Find where the given text appears and provide that cell's center as (x, y) coordinate. 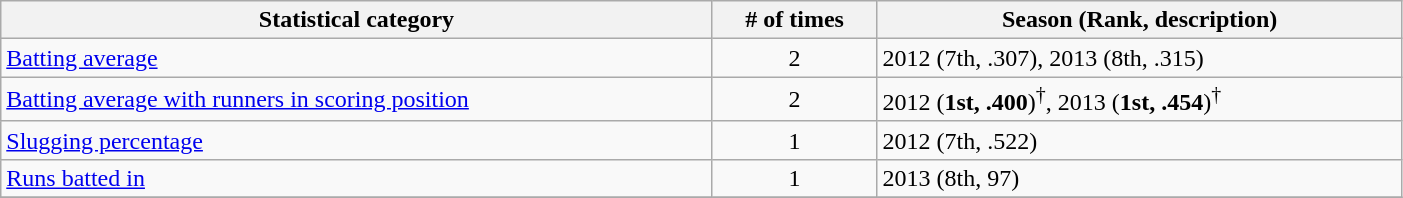
Batting average with runners in scoring position (356, 100)
Batting average (356, 58)
# of times (794, 20)
Season (Rank, description) (1140, 20)
2013 (8th, 97) (1140, 178)
2012 (1st, .400)†, 2013 (1st, .454)† (1140, 100)
Slugging percentage (356, 140)
2012 (7th, .522) (1140, 140)
Runs batted in (356, 178)
2012 (7th, .307), 2013 (8th, .315) (1140, 58)
Statistical category (356, 20)
